Determine the (X, Y) coordinate at the center of the cell enclosing the given text.  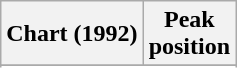
Chart (1992) (72, 34)
Peakposition (189, 34)
